Capture the cell that displays the provided text and extract its [x, y] central coordinate. 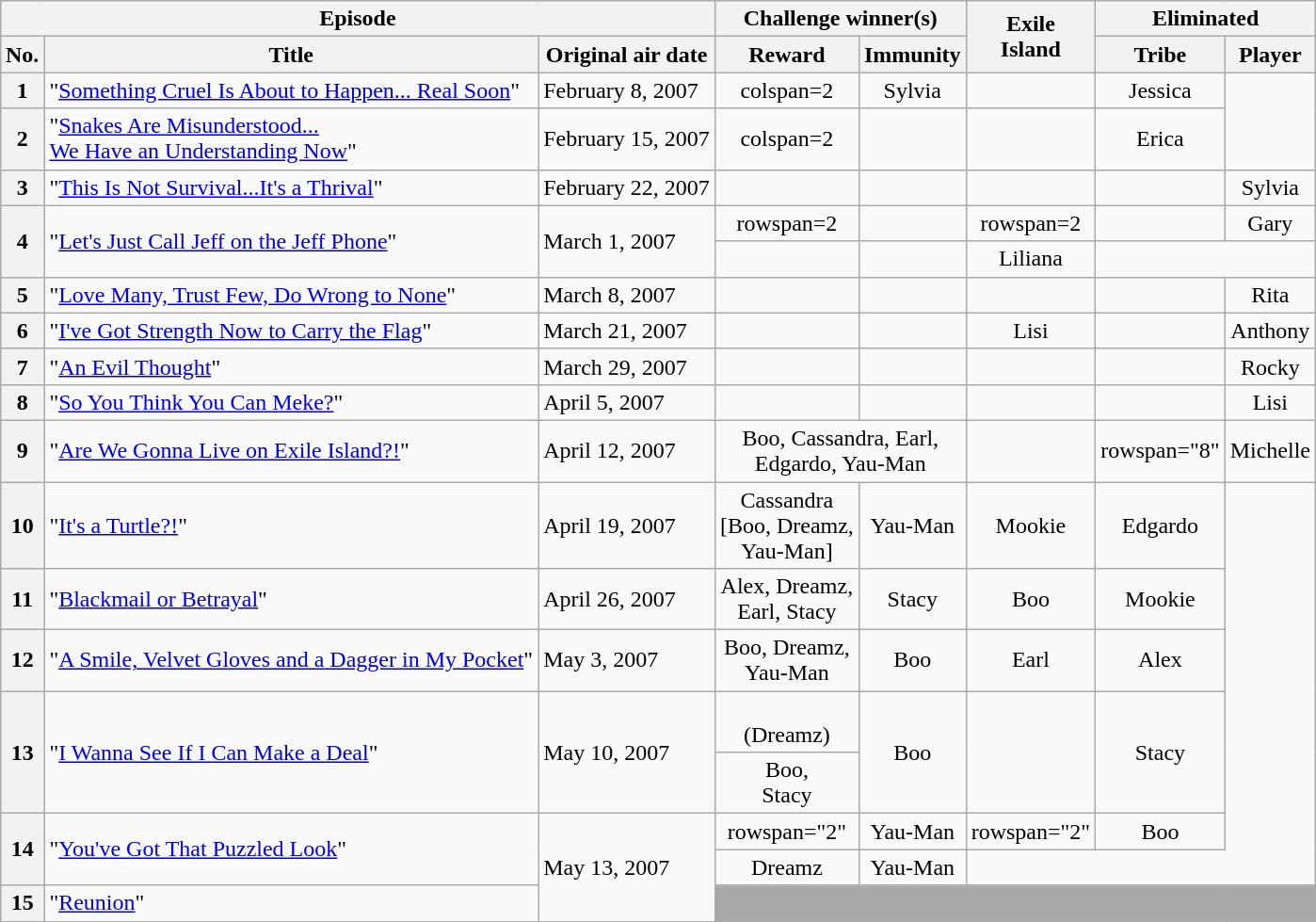
(Dreamz) [787, 721]
Eliminated [1206, 19]
"An Evil Thought" [292, 366]
14 [22, 849]
3 [22, 187]
rowspan="8" [1161, 450]
Immunity [912, 55]
March 1, 2007 [627, 241]
7 [22, 366]
Episode [358, 19]
5 [22, 295]
March 8, 2007 [627, 295]
9 [22, 450]
Anthony [1270, 331]
Cassandra[Boo, Dreamz,Yau-Man] [787, 526]
April 5, 2007 [627, 402]
Original air date [627, 55]
10 [22, 526]
Boo, Cassandra, Earl,Edgardo, Yau-Man [840, 450]
May 13, 2007 [627, 867]
Rocky [1270, 366]
8 [22, 402]
"So You Think You Can Meke?" [292, 402]
February 22, 2007 [627, 187]
April 19, 2007 [627, 526]
11 [22, 599]
"Love Many, Trust Few, Do Wrong to None" [292, 295]
April 12, 2007 [627, 450]
Liliana [1031, 259]
2 [22, 139]
May 3, 2007 [627, 661]
"I've Got Strength Now to Carry the Flag" [292, 331]
"Snakes Are Misunderstood...We Have an Understanding Now" [292, 139]
Boo,Stacy [787, 784]
"I Wanna See If I Can Make a Deal" [292, 752]
Boo, Dreamz,Yau-Man [787, 661]
"You've Got That Puzzled Look" [292, 849]
"A Smile, Velvet Gloves and a Dagger in My Pocket" [292, 661]
Jessica [1161, 90]
1 [22, 90]
No. [22, 55]
March 21, 2007 [627, 331]
"Reunion" [292, 903]
6 [22, 331]
"Something Cruel Is About to Happen... Real Soon" [292, 90]
Erica [1161, 139]
Rita [1270, 295]
Gary [1270, 223]
"Let's Just Call Jeff on the Jeff Phone" [292, 241]
"It's a Turtle?!" [292, 526]
Dreamz [787, 867]
February 8, 2007 [627, 90]
"Blackmail or Betrayal" [292, 599]
"Are We Gonna Live on Exile Island?!" [292, 450]
Tribe [1161, 55]
13 [22, 752]
Edgardo [1161, 526]
ExileIsland [1031, 37]
15 [22, 903]
Challenge winner(s) [840, 19]
Player [1270, 55]
February 15, 2007 [627, 139]
12 [22, 661]
Michelle [1270, 450]
Alex [1161, 661]
Title [292, 55]
March 29, 2007 [627, 366]
April 26, 2007 [627, 599]
May 10, 2007 [627, 752]
Reward [787, 55]
4 [22, 241]
Alex, Dreamz,Earl, Stacy [787, 599]
Earl [1031, 661]
"This Is Not Survival...It's a Thrival" [292, 187]
